Identify which cell holds the provided text, then report its [x, y] central coordinate. 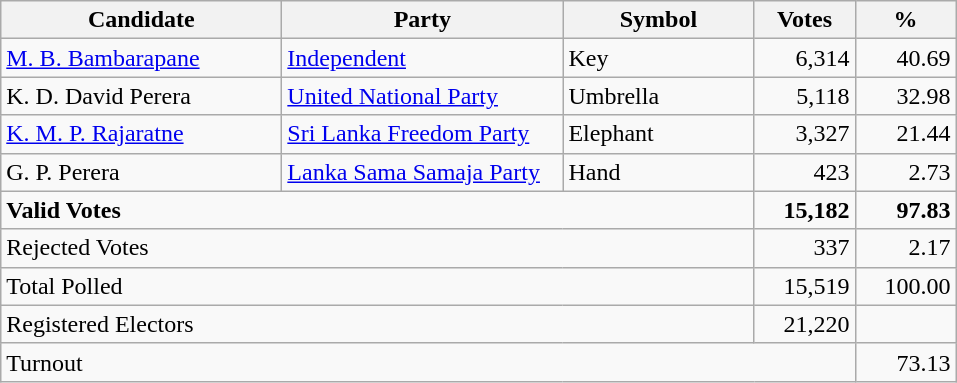
K. D. David Perera [142, 96]
Turnout [428, 362]
Votes [804, 20]
73.13 [906, 362]
2.73 [906, 172]
32.98 [906, 96]
Symbol [658, 20]
97.83 [906, 210]
Independent [422, 58]
% [906, 20]
Valid Votes [378, 210]
Rejected Votes [378, 248]
Total Polled [378, 286]
Umbrella [658, 96]
15,519 [804, 286]
Candidate [142, 20]
Hand [658, 172]
Registered Electors [378, 324]
United National Party [422, 96]
5,118 [804, 96]
21,220 [804, 324]
423 [804, 172]
Party [422, 20]
15,182 [804, 210]
40.69 [906, 58]
K. M. P. Rajaratne [142, 134]
Lanka Sama Samaja Party [422, 172]
6,314 [804, 58]
21.44 [906, 134]
Sri Lanka Freedom Party [422, 134]
G. P. Perera [142, 172]
M. B. Bambarapane [142, 58]
2.17 [906, 248]
100.00 [906, 286]
337 [804, 248]
Elephant [658, 134]
Key [658, 58]
3,327 [804, 134]
